From the cell containing the given text, extract its center point as [x, y] coordinate. 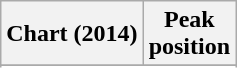
Peakposition [189, 34]
Chart (2014) [72, 34]
